Capture the cell that displays the provided text and extract its [x, y] central coordinate. 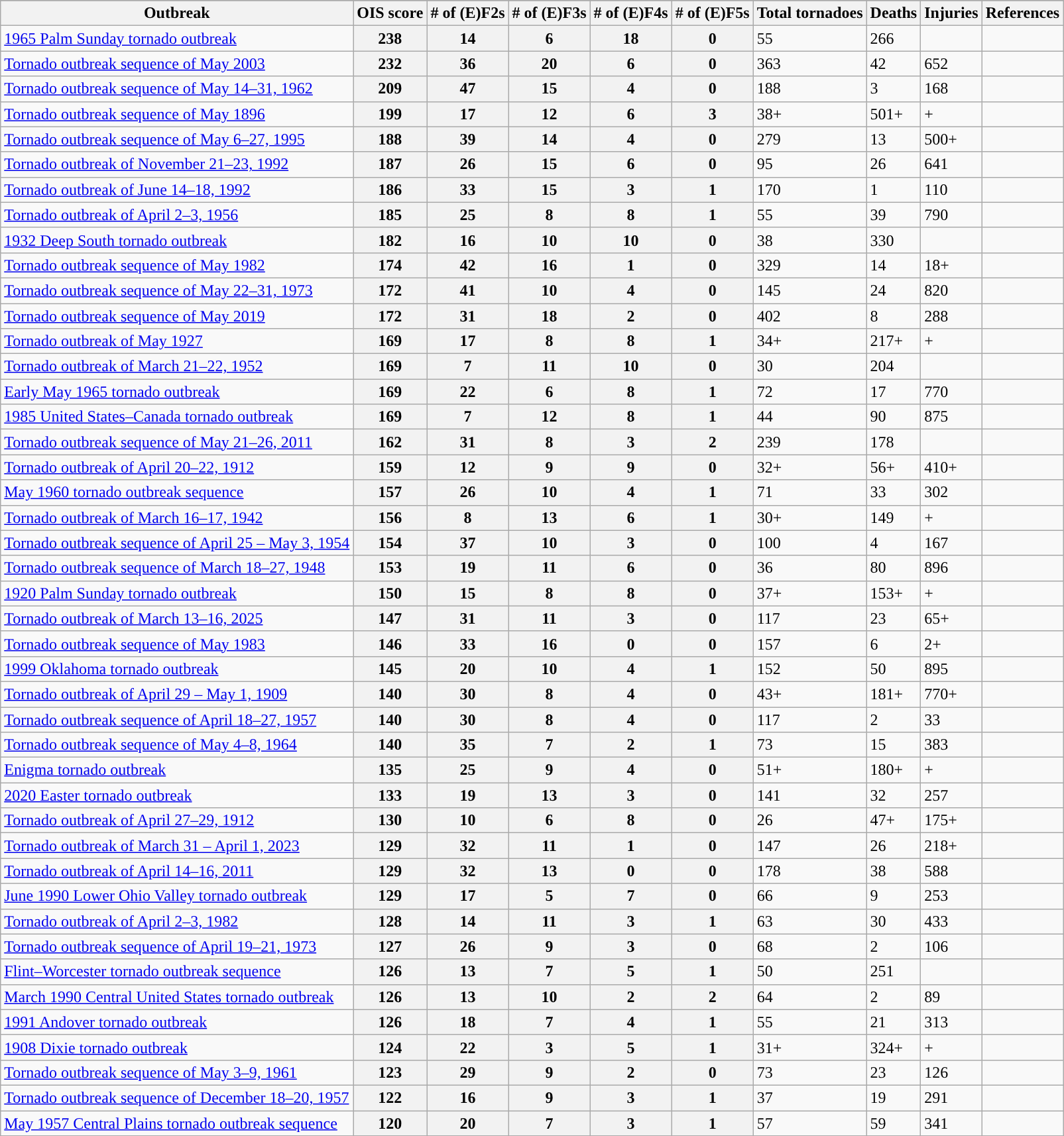
288 [951, 316]
Tornado outbreak of April 29 – May 1, 1909 [177, 694]
Tornado outbreak sequence of April 25 – May 3, 1954 [177, 543]
Tornado outbreak sequence of May 1896 [177, 114]
182 [390, 240]
232 [390, 64]
875 [951, 417]
218+ [951, 846]
May 1957 Central Plains tornado outbreak sequence [177, 1123]
38+ [810, 114]
124 [390, 1047]
Tornado outbreak sequence of May 3–9, 1961 [177, 1072]
185 [390, 215]
Tornado outbreak sequence of May 1983 [177, 644]
44 [810, 417]
30+ [810, 518]
896 [951, 568]
641 [951, 164]
313 [951, 1022]
141 [810, 795]
154 [390, 543]
1965 Palm Sunday tornado outbreak [177, 38]
1991 Andover tornado outbreak [177, 1022]
66 [810, 896]
1999 Oklahoma tornado outbreak [177, 669]
95 [810, 164]
149 [894, 518]
56+ [894, 467]
Tornado outbreak sequence of May 22–31, 1973 [177, 290]
120 [390, 1123]
References [1022, 13]
# of (E)F4s [631, 13]
34+ [810, 341]
64 [810, 997]
330 [894, 240]
500+ [951, 139]
35 [468, 745]
501+ [894, 114]
170 [810, 190]
68 [810, 946]
37+ [810, 593]
302 [951, 492]
133 [390, 795]
820 [951, 290]
Tornado outbreak of April 14–16, 2011 [177, 871]
March 1990 Central United States tornado outbreak [177, 997]
OIS score [390, 13]
80 [894, 568]
72 [810, 392]
204 [894, 367]
1932 Deep South tornado outbreak [177, 240]
Tornado outbreak of May 1927 [177, 341]
Deaths [894, 13]
1985 United States–Canada tornado outbreak [177, 417]
127 [390, 946]
# of (E)F5s [712, 13]
253 [951, 896]
110 [951, 190]
159 [390, 467]
168 [951, 89]
89 [951, 997]
Tornado outbreak sequence of May 6–27, 1995 [177, 139]
180+ [894, 770]
174 [390, 265]
217+ [894, 341]
2020 Easter tornado outbreak [177, 795]
106 [951, 946]
153 [390, 568]
Tornado outbreak of March 13–16, 2025 [177, 618]
Enigma tornado outbreak [177, 770]
410+ [951, 467]
Tornado outbreak of November 21–23, 1992 [177, 164]
1908 Dixie tornado outbreak [177, 1047]
128 [390, 921]
Tornado outbreak sequence of May 4–8, 1964 [177, 745]
156 [390, 518]
June 1990 Lower Ohio Valley tornado outbreak [177, 896]
May 1960 tornado outbreak sequence [177, 492]
209 [390, 89]
Tornado outbreak of March 31 – April 1, 2023 [177, 846]
51+ [810, 770]
Tornado outbreak sequence of April 19–21, 1973 [177, 946]
71 [810, 492]
Tornado outbreak of April 27–29, 1912 [177, 821]
47+ [894, 821]
383 [951, 745]
Tornado outbreak sequence of May 2003 [177, 64]
31+ [810, 1047]
167 [951, 543]
Total tornadoes [810, 13]
Tornado outbreak of April 20–22, 1912 [177, 467]
Outbreak [177, 13]
186 [390, 190]
65+ [951, 618]
47 [468, 89]
770 [951, 392]
363 [810, 64]
Tornado outbreak sequence of May 14–31, 1962 [177, 89]
57 [810, 1123]
257 [951, 795]
770+ [951, 694]
Injuries [951, 13]
Tornado outbreak sequence of May 2019 [177, 316]
146 [390, 644]
1920 Palm Sunday tornado outbreak [177, 593]
Tornado outbreak of March 21–22, 1952 [177, 367]
162 [390, 442]
150 [390, 593]
29 [468, 1072]
24 [894, 290]
130 [390, 821]
790 [951, 215]
199 [390, 114]
Tornado outbreak sequence of March 18–27, 1948 [177, 568]
Tornado outbreak sequence of April 18–27, 1957 [177, 719]
90 [894, 417]
63 [810, 921]
Tornado outbreak of June 14–18, 1992 [177, 190]
Tornado outbreak sequence of May 1982 [177, 265]
291 [951, 1098]
# of (E)F2s [468, 13]
324+ [894, 1047]
341 [951, 1123]
123 [390, 1072]
153+ [894, 593]
Tornado outbreak of April 2–3, 1956 [177, 215]
895 [951, 669]
43+ [810, 694]
239 [810, 442]
Tornado outbreak of April 2–3, 1982 [177, 921]
433 [951, 921]
Tornado outbreak of March 16–17, 1942 [177, 518]
# of (E)F3s [549, 13]
181+ [894, 694]
187 [390, 164]
18+ [951, 265]
652 [951, 64]
329 [810, 265]
Flint–Worcester tornado outbreak sequence [177, 972]
251 [894, 972]
41 [468, 290]
175+ [951, 821]
266 [894, 38]
100 [810, 543]
Tornado outbreak sequence of December 18–20, 1957 [177, 1098]
Tornado outbreak sequence of May 21–26, 2011 [177, 442]
122 [390, 1098]
59 [894, 1123]
238 [390, 38]
135 [390, 770]
2+ [951, 644]
21 [894, 1022]
Early May 1965 tornado outbreak [177, 392]
402 [810, 316]
32+ [810, 467]
588 [951, 871]
279 [810, 139]
152 [810, 669]
